Detect which cell encompasses the target text, then output its (x, y) center coordinate. 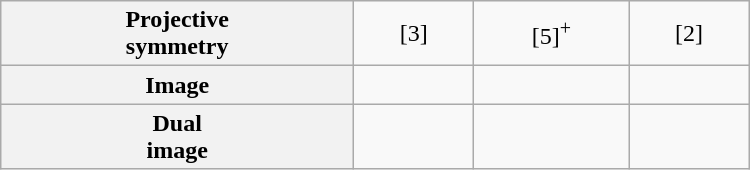
Projectivesymmetry (178, 34)
[3] (414, 34)
[2] (689, 34)
Image (178, 85)
[5]+ (552, 34)
Dualimage (178, 136)
